For the text-containing cell, return its midpoint in (x, y) coordinate format. 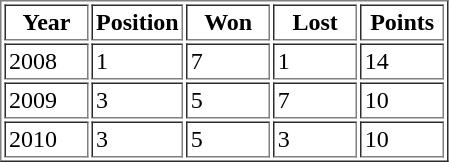
Won (228, 22)
2009 (46, 100)
Points (402, 22)
2008 (46, 62)
Lost (315, 22)
Position (138, 22)
Year (46, 22)
2010 (46, 140)
14 (402, 62)
